Return the [x, y] coordinate for the center point of the cell that contains the specified text.  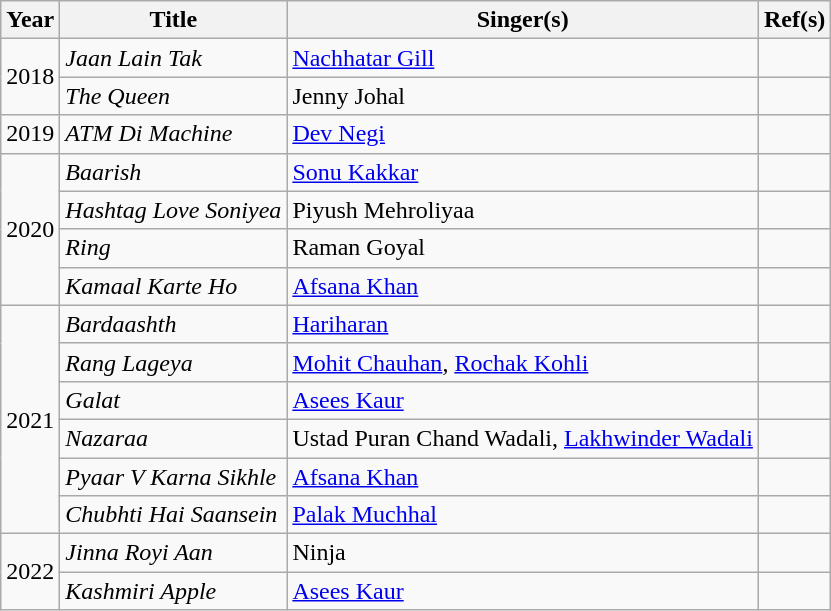
Raman Goyal [523, 248]
Nachhatar Gill [523, 58]
Baarish [174, 172]
Ref(s) [794, 20]
ATM Di Machine [174, 134]
Jaan Lain Tak [174, 58]
Year [30, 20]
Nazaraa [174, 438]
Galat [174, 400]
Hashtag Love Soniyea [174, 210]
Bardaashth [174, 324]
The Queen [174, 96]
Jinna Royi Aan [174, 553]
Kashmiri Apple [174, 591]
Hariharan [523, 324]
Palak Muchhal [523, 515]
Ninja [523, 553]
Ustad Puran Chand Wadali, Lakhwinder Wadali [523, 438]
Chubhti Hai Saansein [174, 515]
Pyaar V Karna Sikhle [174, 477]
Jenny Johal [523, 96]
Kamaal Karte Ho [174, 286]
Ring [174, 248]
Dev Negi [523, 134]
Title [174, 20]
Singer(s) [523, 20]
2019 [30, 134]
2020 [30, 229]
2021 [30, 419]
2018 [30, 77]
Mohit Chauhan, Rochak Kohli [523, 362]
Sonu Kakkar [523, 172]
Piyush Mehroliyaa [523, 210]
Rang Lageya [174, 362]
2022 [30, 572]
